Capture the cell that displays the provided text and extract its (x, y) central coordinate. 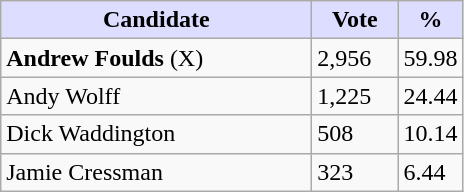
24.44 (430, 96)
Candidate (156, 20)
508 (355, 134)
6.44 (430, 172)
Dick Waddington (156, 134)
10.14 (430, 134)
Vote (355, 20)
Andrew Foulds (X) (156, 58)
59.98 (430, 58)
Jamie Cressman (156, 172)
323 (355, 172)
% (430, 20)
2,956 (355, 58)
1,225 (355, 96)
Andy Wolff (156, 96)
